From the cell containing the given text, extract its center point as (x, y) coordinate. 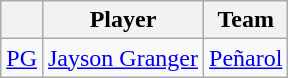
Team (246, 20)
Player (122, 20)
Peñarol (246, 58)
PG (22, 58)
Jayson Granger (122, 58)
